Search for the cell housing the specified text and yield its (X, Y) center coordinate. 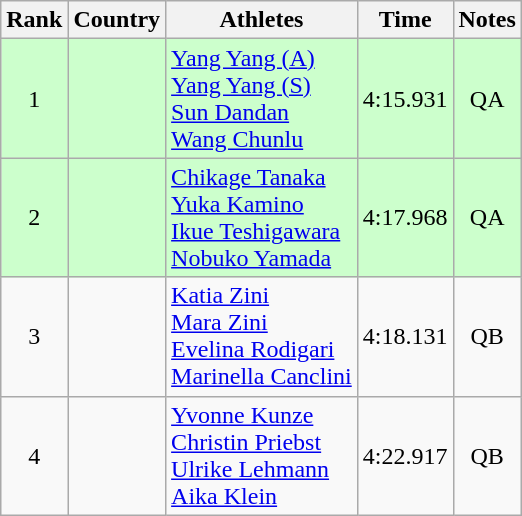
Yang Yang (A) Yang Yang (S) Sun Dandan Wang Chunlu (262, 98)
Athletes (262, 20)
4:17.968 (405, 218)
3 (34, 336)
Yvonne Kunze Christin Priebst Ulrike Lehmann Aika Klein (262, 456)
Chikage Tanaka Yuka Kamino Ikue Teshigawara Nobuko Yamada (262, 218)
4:18.131 (405, 336)
2 (34, 218)
1 (34, 98)
Rank (34, 20)
Time (405, 20)
4:15.931 (405, 98)
4:22.917 (405, 456)
Country (117, 20)
4 (34, 456)
Katia Zini Mara Zini Evelina Rodigari Marinella Canclini (262, 336)
Notes (487, 20)
